Determine the (X, Y) coordinate at the center of the cell enclosing the given text.  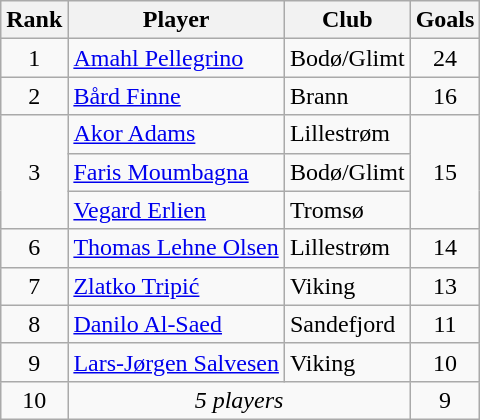
Lars-Jørgen Salvesen (176, 362)
Akor Adams (176, 134)
Tromsø (347, 210)
16 (445, 96)
1 (34, 58)
6 (34, 248)
Player (176, 20)
Club (347, 20)
7 (34, 286)
Bård Finne (176, 96)
15 (445, 172)
Thomas Lehne Olsen (176, 248)
Rank (34, 20)
24 (445, 58)
Vegard Erlien (176, 210)
13 (445, 286)
8 (34, 324)
Sandefjord (347, 324)
Zlatko Tripić (176, 286)
5 players (239, 400)
2 (34, 96)
Goals (445, 20)
11 (445, 324)
Danilo Al-Saed (176, 324)
Faris Moumbagna (176, 172)
Brann (347, 96)
14 (445, 248)
3 (34, 172)
Amahl Pellegrino (176, 58)
